Return (X, Y) of the center of cell containing provided text 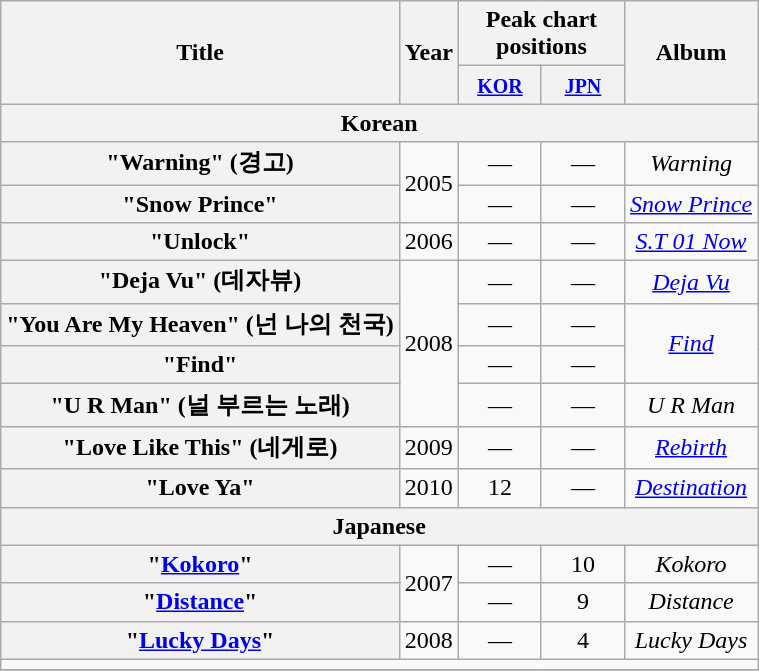
"You Are My Heaven" (넌 나의 천국) (200, 324)
"Warning" (경고) (200, 164)
"U R Man" (널 부르는 노래) (200, 406)
"Snow Prince" (200, 203)
Snow Prince (692, 203)
Korean (380, 123)
"Love Like This" (네게로) (200, 448)
Rebirth (692, 448)
"Kokoro" (200, 564)
Find (692, 344)
2005 (428, 182)
"Find" (200, 365)
12 (500, 488)
10 (582, 564)
2006 (428, 242)
Peak chart positions (541, 34)
"Love Ya" (200, 488)
4 (582, 640)
"Distance" (200, 602)
Japanese (380, 526)
Album (692, 52)
Title (200, 52)
"Lucky Days" (200, 640)
"Unlock" (200, 242)
U R Man (692, 406)
Kokoro (692, 564)
9 (582, 602)
S.T 01 Now (692, 242)
JPN (582, 85)
Destination (692, 488)
Year (428, 52)
"Deja Vu" (데자뷰) (200, 282)
Deja Vu (692, 282)
Lucky Days (692, 640)
Distance (692, 602)
2010 (428, 488)
KOR (500, 85)
2009 (428, 448)
Warning (692, 164)
2007 (428, 583)
